Scan for the cell matching the given text and deliver its [X, Y] coordinate at center. 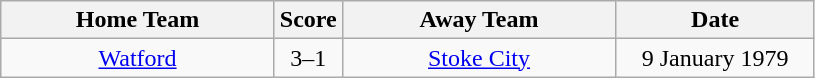
Score [308, 20]
Away Team [479, 20]
Watford [138, 58]
Stoke City [479, 58]
3–1 [308, 58]
Date [716, 20]
9 January 1979 [716, 58]
Home Team [138, 20]
